Capture the cell that displays the provided text and extract its (x, y) central coordinate. 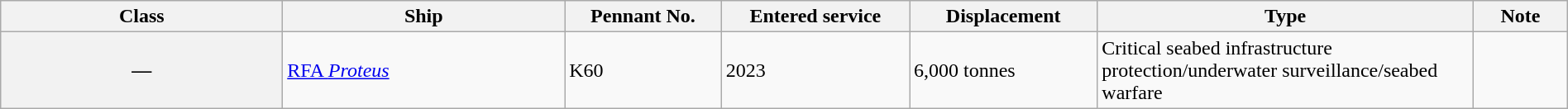
Note (1521, 17)
— (142, 70)
Class (142, 17)
K60 (643, 70)
Ship (423, 17)
Type (1285, 17)
6,000 tonnes (1004, 70)
Pennant No. (643, 17)
RFA Proteus (423, 70)
Displacement (1004, 17)
2023 (815, 70)
Entered service (815, 17)
Critical seabed infrastructure protection/underwater surveillance/seabed warfare (1285, 70)
